Return [x, y] of the center of cell containing provided text 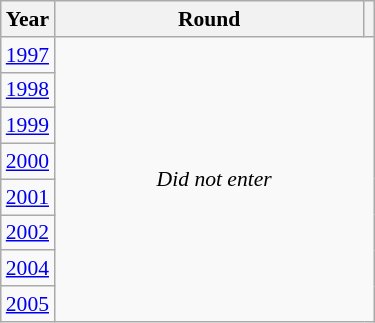
Year [28, 19]
1998 [28, 90]
1999 [28, 126]
Did not enter [214, 180]
2005 [28, 304]
Round [209, 19]
2001 [28, 197]
1997 [28, 55]
2000 [28, 162]
2002 [28, 233]
2004 [28, 269]
